Scan for the cell matching the given text and deliver its [x, y] coordinate at center. 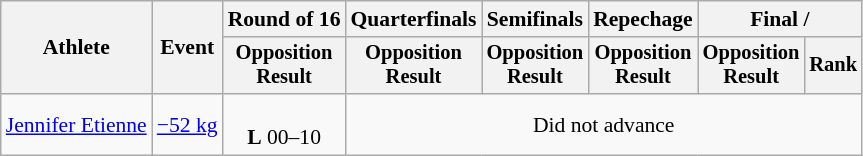
Rank [833, 66]
Athlete [76, 48]
Final / [780, 19]
Round of 16 [284, 19]
Event [188, 48]
Quarterfinals [413, 19]
−52 kg [188, 124]
L 00–10 [284, 124]
Did not advance [603, 124]
Semifinals [536, 19]
Jennifer Etienne [76, 124]
Repechage [643, 19]
